Pinpoint the cell where the given text exists, returning its (x, y) midpoint coordinate. 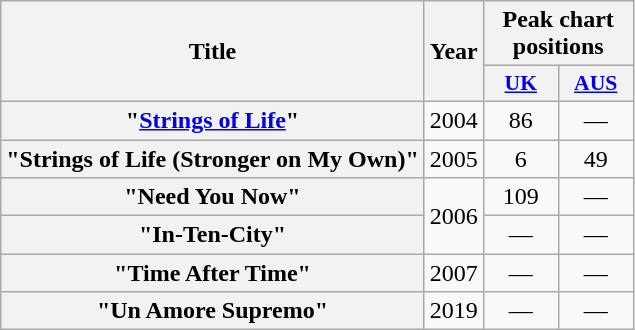
"Need You Now" (212, 197)
86 (520, 120)
2006 (454, 216)
"Strings of Life" (212, 120)
Peak chart positions (558, 34)
2005 (454, 159)
AUS (596, 84)
6 (520, 159)
"Strings of Life (Stronger on My Own)" (212, 159)
49 (596, 159)
2004 (454, 120)
"Time After Time" (212, 273)
Title (212, 52)
2019 (454, 311)
2007 (454, 273)
109 (520, 197)
"In-Ten-City" (212, 235)
"Un Amore Supremo" (212, 311)
Year (454, 52)
UK (520, 84)
